Search for the cell housing the specified text and yield its [X, Y] center coordinate. 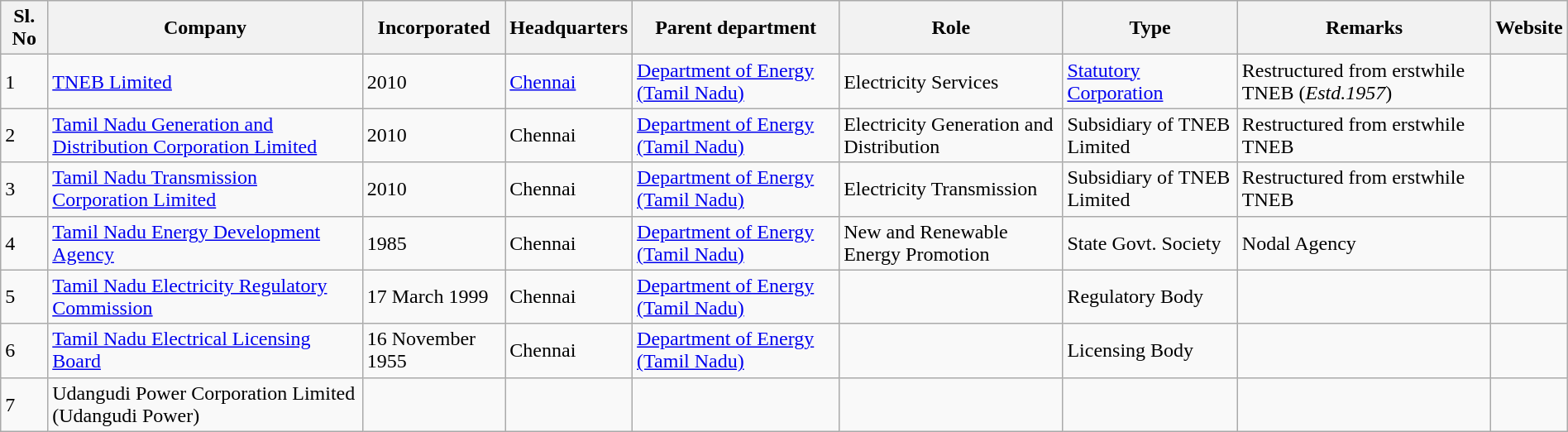
3 [25, 189]
Regulatory Body [1150, 296]
State Govt. Society [1150, 243]
Website [1529, 28]
Electricity Services [951, 81]
Parent department [736, 28]
Electricity Generation and Distribution [951, 136]
Statutory Corporation [1150, 81]
Udangudi Power Corporation Limited (Udangudi Power) [205, 404]
2 [25, 136]
1 [25, 81]
Licensing Body [1150, 351]
Role [951, 28]
Type [1150, 28]
Restructured from erstwhile TNEB (Estd.1957) [1364, 81]
Tamil Nadu Generation and Distribution Corporation Limited [205, 136]
Tamil Nadu Energy Development Agency [205, 243]
Sl. No [25, 28]
Remarks [1364, 28]
5 [25, 296]
Tamil Nadu Electricity Regulatory Commission [205, 296]
1985 [433, 243]
4 [25, 243]
Tamil Nadu Electrical Licensing Board [205, 351]
Electricity Transmission [951, 189]
6 [25, 351]
Nodal Agency [1364, 243]
7 [25, 404]
TNEB Limited [205, 81]
New and Renewable Energy Promotion [951, 243]
Headquarters [569, 28]
Company [205, 28]
16 November 1955 [433, 351]
17 March 1999 [433, 296]
Incorporated [433, 28]
Tamil Nadu Transmission Corporation Limited [205, 189]
